From the cell containing the given text, extract its center point as [x, y] coordinate. 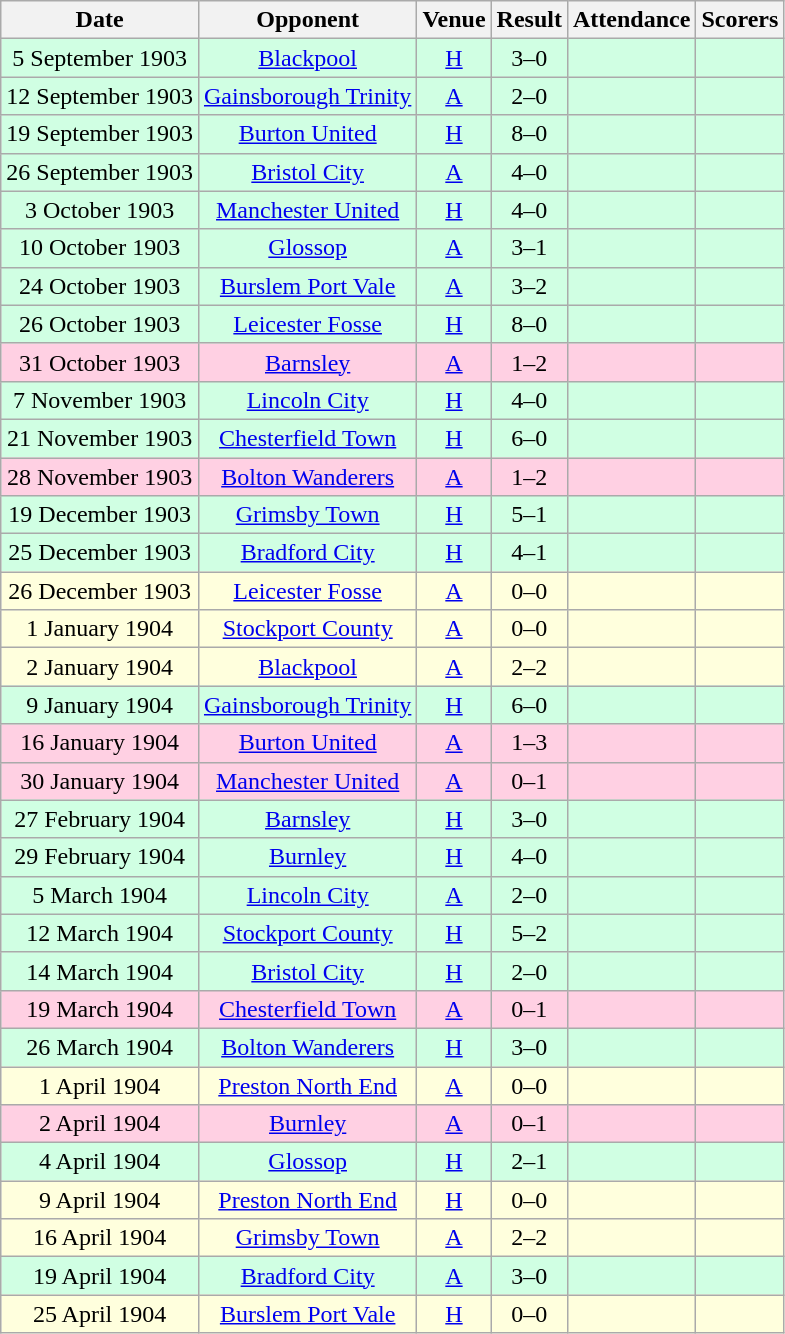
Scorers [740, 20]
5 March 1904 [100, 895]
2 January 1904 [100, 667]
2–1 [529, 1162]
19 April 1904 [100, 1276]
4 April 1904 [100, 1162]
21 November 1903 [100, 438]
7 November 1903 [100, 400]
26 March 1904 [100, 1047]
Attendance [631, 20]
29 February 1904 [100, 857]
16 April 1904 [100, 1238]
28 November 1903 [100, 477]
31 October 1903 [100, 362]
4–1 [529, 553]
9 January 1904 [100, 705]
10 October 1903 [100, 248]
26 October 1903 [100, 324]
3–2 [529, 286]
5–1 [529, 515]
26 December 1903 [100, 591]
19 September 1903 [100, 134]
25 December 1903 [100, 553]
9 April 1904 [100, 1200]
25 April 1904 [100, 1314]
2 April 1904 [100, 1124]
1 April 1904 [100, 1085]
12 September 1903 [100, 96]
30 January 1904 [100, 781]
26 September 1903 [100, 172]
19 December 1903 [100, 515]
16 January 1904 [100, 743]
5–2 [529, 933]
1 January 1904 [100, 629]
3–1 [529, 248]
1–3 [529, 743]
Opponent [307, 20]
27 February 1904 [100, 819]
Result [529, 20]
5 September 1903 [100, 58]
12 March 1904 [100, 933]
Venue [454, 20]
3 October 1903 [100, 210]
14 March 1904 [100, 971]
19 March 1904 [100, 1009]
Date [100, 20]
24 October 1903 [100, 286]
